Search for the cell housing the specified text and yield its [X, Y] center coordinate. 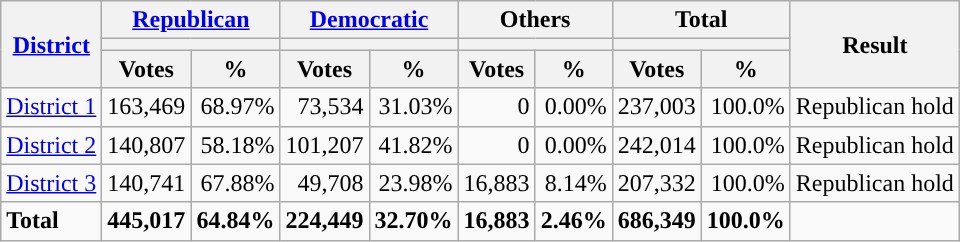
Others [535, 20]
445,017 [146, 221]
District [52, 44]
163,469 [146, 107]
237,003 [656, 107]
District 2 [52, 145]
2.46% [574, 221]
68.97% [236, 107]
8.14% [574, 183]
242,014 [656, 145]
Democratic [369, 20]
224,449 [324, 221]
District 1 [52, 107]
73,534 [324, 107]
140,741 [146, 183]
207,332 [656, 183]
49,708 [324, 183]
101,207 [324, 145]
32.70% [414, 221]
23.98% [414, 183]
67.88% [236, 183]
140,807 [146, 145]
31.03% [414, 107]
Result [874, 44]
686,349 [656, 221]
District 3 [52, 183]
64.84% [236, 221]
58.18% [236, 145]
41.82% [414, 145]
Republican [191, 20]
